Output the [X, Y] coordinate of the center of the cell containing the given text.  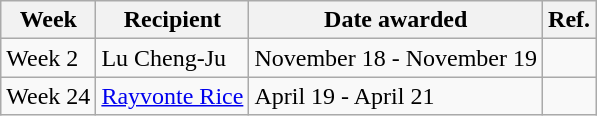
April 19 - April 21 [396, 96]
Date awarded [396, 20]
Week 2 [48, 58]
Recipient [172, 20]
November 18 - November 19 [396, 58]
Week 24 [48, 96]
Ref. [570, 20]
Rayvonte Rice [172, 96]
Week [48, 20]
Lu Cheng-Ju [172, 58]
